Identify which cell holds the provided text, then report its [X, Y] central coordinate. 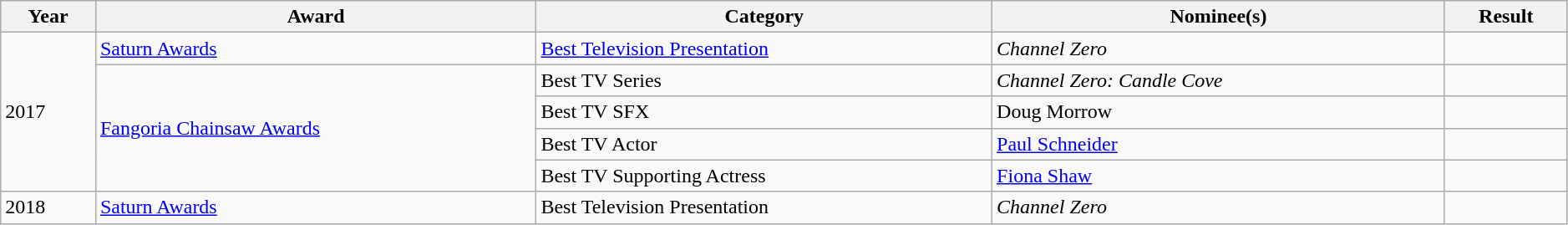
Best TV SFX [764, 112]
2017 [48, 112]
Category [764, 17]
Channel Zero: Candle Cove [1219, 80]
Result [1505, 17]
Doug Morrow [1219, 112]
Best TV Series [764, 80]
Best TV Supporting Actress [764, 176]
Nominee(s) [1219, 17]
Fiona Shaw [1219, 176]
Paul Schneider [1219, 144]
Fangoria Chainsaw Awards [316, 128]
Year [48, 17]
Best TV Actor [764, 144]
2018 [48, 207]
Award [316, 17]
